Output the (X, Y) coordinate of the center of the cell containing the given text.  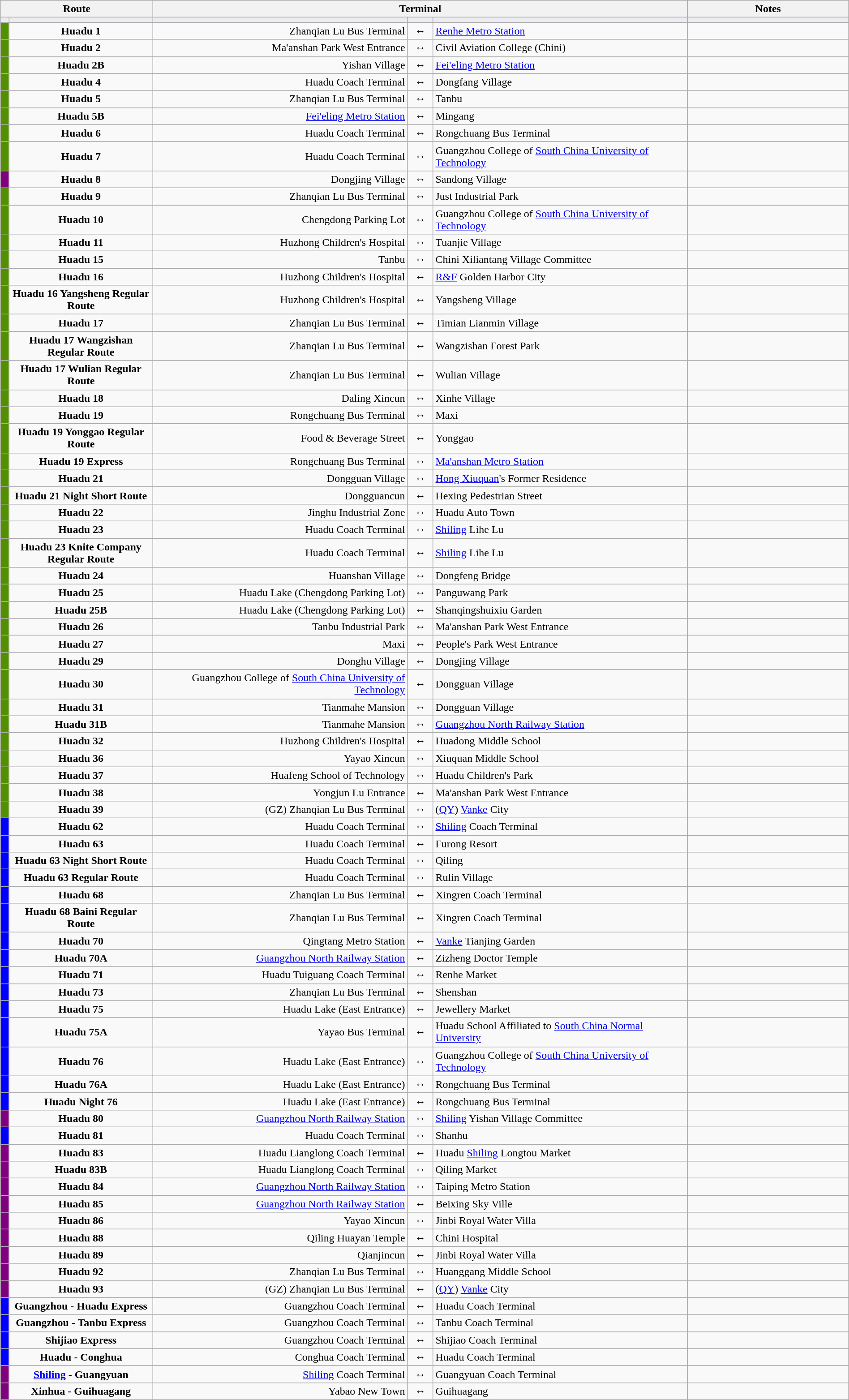
Guangzhou - Huadu Express (81, 1306)
Huadu 21 Night Short Route (81, 495)
Huadu 11 (81, 243)
R&F Golden Harbor City (560, 277)
Huadu 24 (81, 576)
Huadu 2 (81, 48)
Tuanjie Village (560, 243)
Huadu 19 Yonggao Regular Route (81, 438)
Beixing Sky Ville (560, 1204)
Huadu 25 (81, 593)
Huadu 73 (81, 992)
Route (77, 9)
Xinhua - Guihuagang (81, 1391)
Tanbu Industrial Park (280, 627)
Huadu 4 (81, 82)
Huadu 88 (81, 1238)
Huadu 19 Express (81, 461)
Shiling Yishan Village Committee (560, 1118)
Huadu 7 (81, 156)
Huadu 26 (81, 627)
Guihuagang (560, 1391)
Xinhe Village (560, 398)
Huadu 23 Knite Company Regular Route (81, 553)
Huadu 17 Wulian Regular Route (81, 375)
Guangzhou - Tanbu Express (81, 1323)
Jewellery Market (560, 1009)
Huadu 5B (81, 116)
Donghu Village (280, 661)
Yangsheng Village (560, 300)
Chini Xiliantang Village Committee (560, 260)
Xiuquan Middle School (560, 758)
Shiling - Guangyuan (81, 1374)
Sandong Village (560, 179)
Ma'anshan Metro Station (560, 461)
Terminal (420, 9)
Timian Lianmin Village (560, 323)
Huadu 2B (81, 65)
Huadu 70 (81, 941)
Huadu 16 (81, 277)
Huadu 19 (81, 415)
Huadu 75A (81, 1032)
Guangyuan Coach Terminal (560, 1374)
Huafeng School of Technology (280, 775)
Huadu School Affiliated to South China Normal University (560, 1032)
Shijiao Express (81, 1340)
Huadu 39 (81, 809)
Huadu 16 Yangsheng Regular Route (81, 300)
Huadu 31 (81, 707)
Huadu 36 (81, 758)
Renhe Market (560, 975)
Huadu Auto Town (560, 512)
Huadu Tuiguang Coach Terminal (280, 975)
Chengdong Parking Lot (280, 219)
Civil Aviation College (Chini) (560, 48)
Huadu 70A (81, 958)
Huadu 25B (81, 610)
Huadu 18 (81, 398)
Zizheng Doctor Temple (560, 958)
Yongjun Lu Entrance (280, 792)
Huadu Shiling Longtou Market (560, 1152)
Yishan Village (280, 65)
Huadu 17 Wangzishan Regular Route (81, 346)
Dongfeng Bridge (560, 576)
Huadu 27 (81, 644)
Wangzishan Forest Park (560, 346)
Shijiao Coach Terminal (560, 1340)
Huadu 6 (81, 133)
Huadu 84 (81, 1187)
Huanshan Village (280, 576)
Notes (768, 9)
Food & Beverage Street (280, 438)
Huadu 76A (81, 1084)
Shenshan (560, 992)
Huadu 29 (81, 661)
Shanqingshuixiu Garden (560, 610)
Huadu 23 (81, 529)
Qingtang Metro Station (280, 941)
Huanggang Middle School (560, 1272)
Huadu 8 (81, 179)
Huadu 17 (81, 323)
Huadu 81 (81, 1135)
Qianjincun (280, 1255)
Renhe Metro Station (560, 31)
Mingang (560, 116)
Huadu 1 (81, 31)
Dongfang Village (560, 82)
Dongguancun (280, 495)
Huadu 21 (81, 478)
Tanbu Coach Terminal (560, 1323)
Huadu 80 (81, 1118)
Huadu 68 Baini Regular Route (81, 918)
Rulin Village (560, 878)
Wulian Village (560, 375)
Shanhu (560, 1135)
Huadu 71 (81, 975)
Huadu Night 76 (81, 1101)
Huadu 9 (81, 196)
Huadu Children's Park (560, 775)
Huadu 63 Regular Route (81, 878)
Chini Hospital (560, 1238)
Qiling (560, 861)
Furong Resort (560, 843)
Conghua Coach Terminal (280, 1357)
Huadu 38 (81, 792)
Huadu 68 (81, 895)
Yonggao (560, 438)
People's Park West Entrance (560, 644)
Huadu 92 (81, 1272)
Yabao New Town (280, 1391)
Panguwang Park (560, 593)
Taiping Metro Station (560, 1187)
Yayao Bus Terminal (280, 1032)
Huadu 86 (81, 1221)
Huadu 32 (81, 741)
Huadu 93 (81, 1289)
Huadu 63 (81, 843)
Huadu 85 (81, 1204)
Huadu 22 (81, 512)
Huadu 76 (81, 1061)
Daling Xincun (280, 398)
Qiling Market (560, 1170)
Just Industrial Park (560, 196)
Hexing Pedestrian Street (560, 495)
Huadu 89 (81, 1255)
Huadu 83B (81, 1170)
Jinghu Industrial Zone (280, 512)
Huadu 31B (81, 724)
Huadu 63 Night Short Route (81, 861)
Huadu 5 (81, 99)
Hong Xiuquan's Former Residence (560, 478)
Huadu - Conghua (81, 1357)
Qiling Huayan Temple (280, 1238)
Huadong Middle School (560, 741)
Huadu 37 (81, 775)
Huadu 30 (81, 684)
Huadu 83 (81, 1152)
Huadu 15 (81, 260)
Huadu 62 (81, 826)
Vanke Tianjing Garden (560, 941)
Huadu 75 (81, 1009)
Huadu 10 (81, 219)
